Search for the cell housing the specified text and yield its [X, Y] center coordinate. 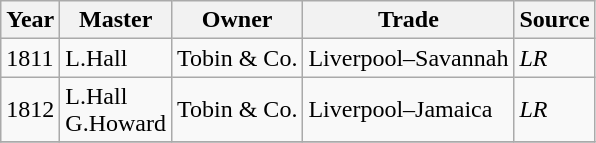
1811 [30, 58]
Master [116, 20]
Year [30, 20]
Liverpool–Jamaica [408, 110]
Owner [238, 20]
L.Hall [116, 58]
Source [554, 20]
L.HallG.Howard [116, 110]
Liverpool–Savannah [408, 58]
1812 [30, 110]
Trade [408, 20]
